Search for the cell housing the specified text and yield its (x, y) center coordinate. 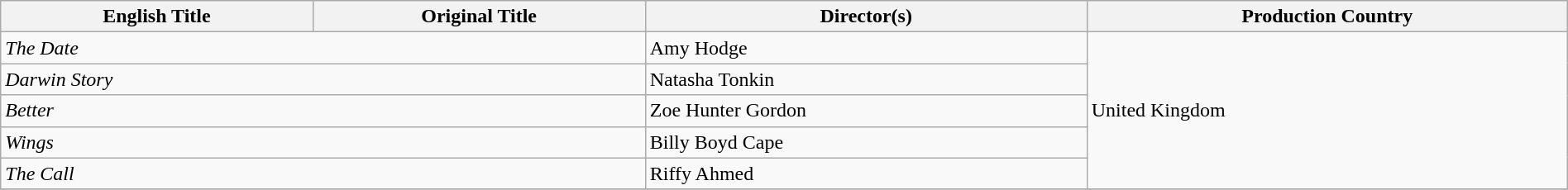
The Call (323, 173)
Production Country (1327, 17)
Wings (323, 142)
Director(s) (866, 17)
Better (323, 111)
Zoe Hunter Gordon (866, 111)
The Date (323, 48)
Darwin Story (323, 79)
Natasha Tonkin (866, 79)
Riffy Ahmed (866, 173)
Amy Hodge (866, 48)
Billy Boyd Cape (866, 142)
Original Title (479, 17)
English Title (157, 17)
United Kingdom (1327, 111)
